Return the [X, Y] coordinate for the center point of the cell that contains the specified text.  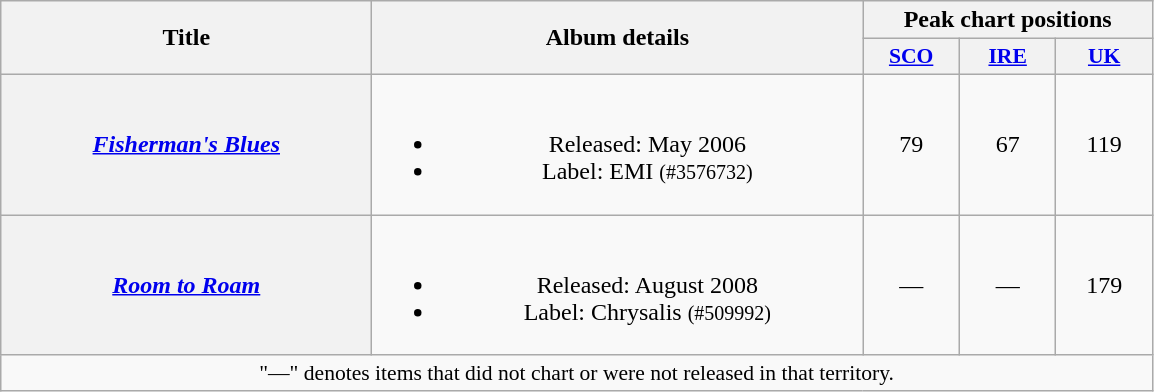
Title [186, 38]
UK [1104, 57]
Released: May 2006Label: EMI (#3576732) [618, 144]
Album details [618, 38]
Peak chart positions [1008, 20]
IRE [1008, 57]
Released: August 2008Label: Chrysalis (#509992) [618, 284]
SCO [912, 57]
79 [912, 144]
119 [1104, 144]
Room to Roam [186, 284]
Fisherman's Blues [186, 144]
179 [1104, 284]
67 [1008, 144]
"—" denotes items that did not chart or were not released in that territory. [577, 373]
